Return the [x, y] coordinate for the center point of the cell that contains the specified text.  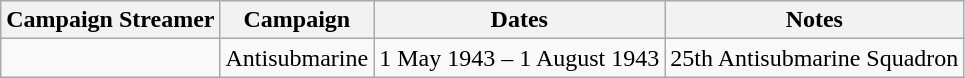
Campaign [297, 20]
Antisubmarine [297, 58]
Notes [814, 20]
Campaign Streamer [110, 20]
1 May 1943 – 1 August 1943 [520, 58]
25th Antisubmarine Squadron [814, 58]
Dates [520, 20]
